Output the [x, y] coordinate of the center of the cell containing the given text.  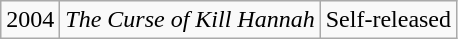
Self-released [388, 20]
The Curse of Kill Hannah [190, 20]
2004 [30, 20]
